Return the (X, Y) coordinate for the center point of the cell that contains the specified text.  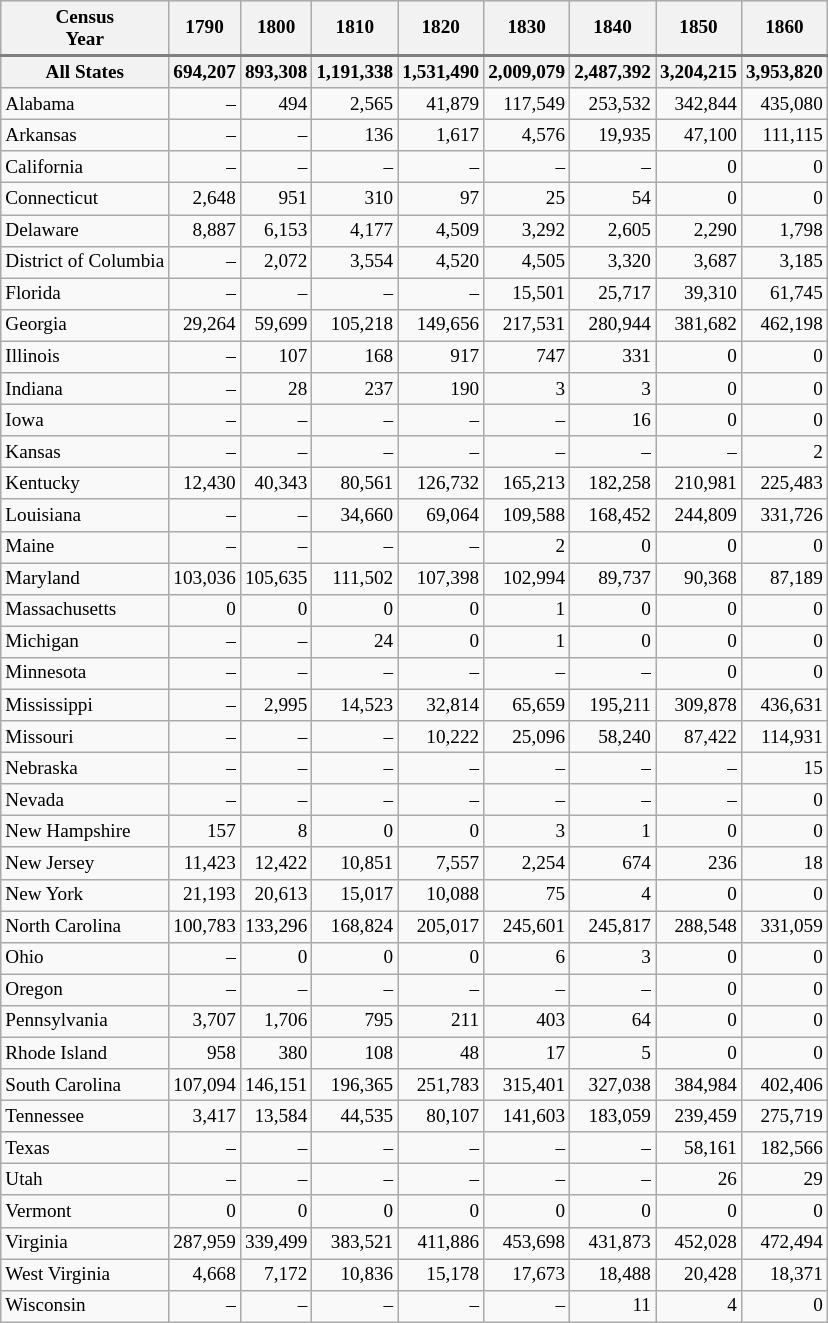
1790 (205, 28)
117,549 (527, 104)
1810 (355, 28)
75 (527, 895)
14,523 (355, 705)
280,944 (613, 325)
694,207 (205, 71)
431,873 (613, 1243)
310 (355, 199)
10,836 (355, 1275)
5 (613, 1053)
Virginia (85, 1243)
North Carolina (85, 926)
3,554 (355, 262)
26 (699, 1180)
18,371 (784, 1275)
8 (276, 832)
239,459 (699, 1116)
12,422 (276, 863)
Georgia (85, 325)
331,059 (784, 926)
Rhode Island (85, 1053)
Vermont (85, 1211)
65,659 (527, 705)
34,660 (355, 515)
Utah (85, 1180)
18 (784, 863)
59,699 (276, 325)
107 (276, 357)
2,072 (276, 262)
21,193 (205, 895)
Missouri (85, 737)
133,296 (276, 926)
146,151 (276, 1085)
136 (355, 135)
411,886 (441, 1243)
44,535 (355, 1116)
105,218 (355, 325)
29,264 (205, 325)
3,320 (613, 262)
10,222 (441, 737)
25,717 (613, 294)
114,931 (784, 737)
102,994 (527, 578)
2,648 (205, 199)
105,635 (276, 578)
90,368 (699, 578)
Nevada (85, 800)
15 (784, 768)
Connecticut (85, 199)
2,565 (355, 104)
236 (699, 863)
1850 (699, 28)
69,064 (441, 515)
12,430 (205, 484)
Kentucky (85, 484)
80,107 (441, 1116)
315,401 (527, 1085)
87,189 (784, 578)
288,548 (699, 926)
Ohio (85, 958)
168,452 (613, 515)
1,191,338 (355, 71)
Indiana (85, 389)
1,617 (441, 135)
2,290 (699, 230)
25,096 (527, 737)
381,682 (699, 325)
251,783 (441, 1085)
64 (613, 1021)
2,605 (613, 230)
16 (613, 420)
Alabama (85, 104)
7,557 (441, 863)
15,501 (527, 294)
237 (355, 389)
275,719 (784, 1116)
3,292 (527, 230)
435,080 (784, 104)
195,211 (613, 705)
Louisiana (85, 515)
1820 (441, 28)
384,984 (699, 1085)
11,423 (205, 863)
58,240 (613, 737)
958 (205, 1053)
1830 (527, 28)
47,100 (699, 135)
6,153 (276, 230)
4,177 (355, 230)
24 (355, 642)
18,488 (613, 1275)
103,036 (205, 578)
149,656 (441, 325)
205,017 (441, 926)
182,258 (613, 484)
309,878 (699, 705)
196,365 (355, 1085)
211 (441, 1021)
Illinois (85, 357)
795 (355, 1021)
4,576 (527, 135)
107,094 (205, 1085)
253,532 (613, 104)
245,601 (527, 926)
Florida (85, 294)
1,798 (784, 230)
3,707 (205, 1021)
168,824 (355, 926)
29 (784, 1180)
New Jersey (85, 863)
2,254 (527, 863)
10,088 (441, 895)
3,687 (699, 262)
15,178 (441, 1275)
107,398 (441, 578)
494 (276, 104)
District of Columbia (85, 262)
10,851 (355, 863)
West Virginia (85, 1275)
453,698 (527, 1243)
2,995 (276, 705)
19,935 (613, 135)
Nebraska (85, 768)
747 (527, 357)
225,483 (784, 484)
58,161 (699, 1148)
87,422 (699, 737)
3,417 (205, 1116)
New Hampshire (85, 832)
17 (527, 1053)
1,706 (276, 1021)
893,308 (276, 71)
342,844 (699, 104)
11 (613, 1306)
452,028 (699, 1243)
100,783 (205, 926)
Tennessee (85, 1116)
287,959 (205, 1243)
17,673 (527, 1275)
951 (276, 199)
126,732 (441, 484)
157 (205, 832)
Wisconsin (85, 1306)
3,204,215 (699, 71)
210,981 (699, 484)
141,603 (527, 1116)
25 (527, 199)
217,531 (527, 325)
168 (355, 357)
Maryland (85, 578)
13,584 (276, 1116)
462,198 (784, 325)
108 (355, 1053)
Minnesota (85, 673)
917 (441, 357)
4,505 (527, 262)
Arkansas (85, 135)
Pennsylvania (85, 1021)
89,737 (613, 578)
All States (85, 71)
244,809 (699, 515)
331,726 (784, 515)
Iowa (85, 420)
183,059 (613, 1116)
32,814 (441, 705)
436,631 (784, 705)
331 (613, 357)
111,502 (355, 578)
182,566 (784, 1148)
1800 (276, 28)
402,406 (784, 1085)
California (85, 167)
6 (527, 958)
39,310 (699, 294)
Oregon (85, 990)
383,521 (355, 1243)
80,561 (355, 484)
Delaware (85, 230)
674 (613, 863)
3,953,820 (784, 71)
1840 (613, 28)
190 (441, 389)
41,879 (441, 104)
Michigan (85, 642)
380 (276, 1053)
8,887 (205, 230)
Mississippi (85, 705)
40,343 (276, 484)
28 (276, 389)
61,745 (784, 294)
South Carolina (85, 1085)
97 (441, 199)
1,531,490 (441, 71)
403 (527, 1021)
2,009,079 (527, 71)
New York (85, 895)
245,817 (613, 926)
1860 (784, 28)
3,185 (784, 262)
327,038 (613, 1085)
472,494 (784, 1243)
339,499 (276, 1243)
4,509 (441, 230)
111,115 (784, 135)
7,172 (276, 1275)
Kansas (85, 452)
20,613 (276, 895)
165,213 (527, 484)
2,487,392 (613, 71)
54 (613, 199)
109,588 (527, 515)
4,520 (441, 262)
Texas (85, 1148)
Maine (85, 547)
Massachusetts (85, 610)
4,668 (205, 1275)
15,017 (355, 895)
48 (441, 1053)
CensusYear (85, 28)
20,428 (699, 1275)
